Output the [X, Y] coordinate of the center of the cell containing the given text.  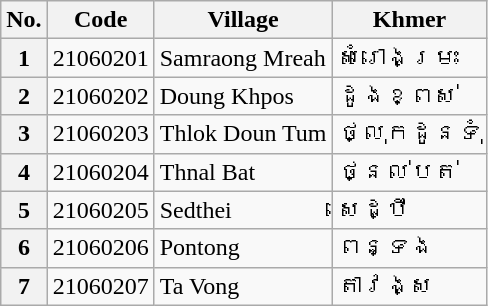
Thlok Doun Tum [243, 134]
21060201 [100, 58]
21060205 [100, 210]
4 [24, 172]
សេដ្ឋី [410, 210]
Doung Khpos [243, 96]
Sedthei [243, 210]
7 [24, 286]
តាវង្ស [410, 286]
ដូងខ្ពស់ [410, 96]
សំរោងម្រះ [410, 58]
21060204 [100, 172]
ថ្លុកដូនទុំ [410, 134]
5 [24, 210]
21060203 [100, 134]
1 [24, 58]
3 [24, 134]
21060207 [100, 286]
Pontong [243, 248]
ថ្នល់បត់ [410, 172]
21060206 [100, 248]
Ta Vong [243, 286]
Samraong Mreah [243, 58]
No. [24, 20]
6 [24, 248]
Code [100, 20]
Village [243, 20]
Thnal Bat [243, 172]
21060202 [100, 96]
ពន្ទង [410, 248]
2 [24, 96]
Khmer [410, 20]
